Output the [x, y] coordinate of the center of the cell containing the given text.  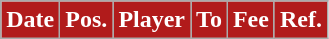
Date [30, 20]
Ref. [300, 20]
Fee [250, 20]
Player [152, 20]
Pos. [86, 20]
To [210, 20]
